Pinpoint the cell where the given text exists, returning its (x, y) midpoint coordinate. 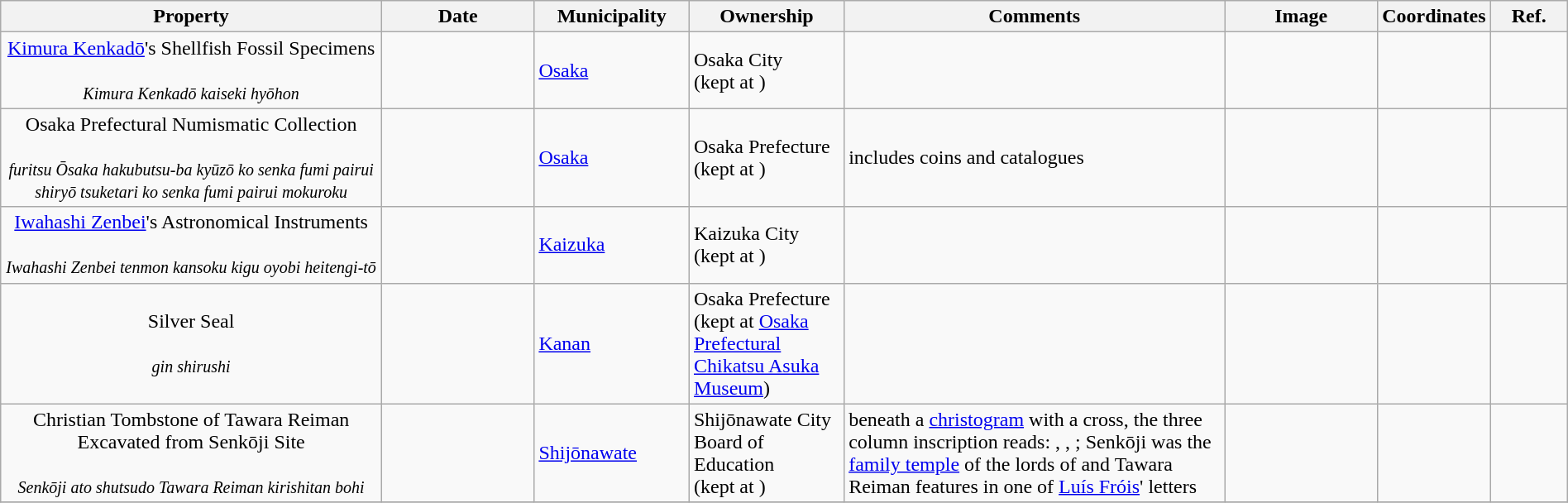
Ref. (1528, 17)
Shijōnawate (612, 453)
Kimura Kenkadō's Shellfish Fossil SpecimensKimura Kenkadō kaiseki hyōhon (192, 70)
Silver Sealgin shirushi (192, 343)
Municipality (612, 17)
Comments (1035, 17)
includes coins and catalogues (1035, 157)
Property (192, 17)
Osaka Prefectural Numismatic Collectionfuritsu Ōsaka hakubutsu-ba kyūzō ko senka fumi pairui shiryō tsuketari ko senka fumi pairui mokuroku (192, 157)
Osaka Prefecture(kept at ) (766, 157)
Iwahashi Zenbei's Astronomical InstrumentsIwahashi Zenbei tenmon kansoku kigu oyobi heitengi-tō (192, 245)
Christian Tombstone of Tawara Reiman Excavated from Senkōji SiteSenkōji ato shutsudo Tawara Reiman kirishitan bohi (192, 453)
Shijōnawate City Board of Education(kept at ) (766, 453)
Image (1302, 17)
Coordinates (1434, 17)
Kanan (612, 343)
Kaizuka (612, 245)
Osaka City(kept at ) (766, 70)
Ownership (766, 17)
Osaka Prefecture(kept at Osaka Prefectural Chikatsu Asuka Museum) (766, 343)
Date (457, 17)
Kaizuka City(kept at ) (766, 245)
